Pinpoint the cell where the given text exists, returning its [x, y] midpoint coordinate. 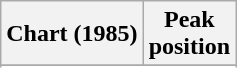
Chart (1985) [72, 34]
Peakposition [189, 34]
